Identify which cell holds the provided text, then report its (x, y) central coordinate. 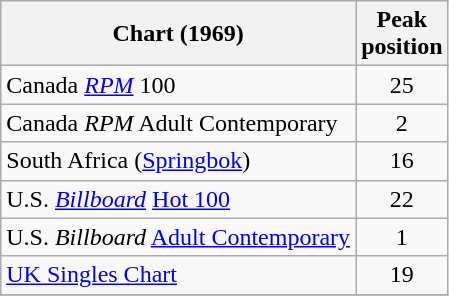
16 (402, 161)
19 (402, 275)
25 (402, 85)
Canada RPM 100 (178, 85)
2 (402, 123)
UK Singles Chart (178, 275)
1 (402, 237)
South Africa (Springbok) (178, 161)
Chart (1969) (178, 34)
Peakposition (402, 34)
U.S. Billboard Hot 100 (178, 199)
Canada RPM Adult Contemporary (178, 123)
U.S. Billboard Adult Contemporary (178, 237)
22 (402, 199)
